Search for the cell housing the specified text and yield its (x, y) center coordinate. 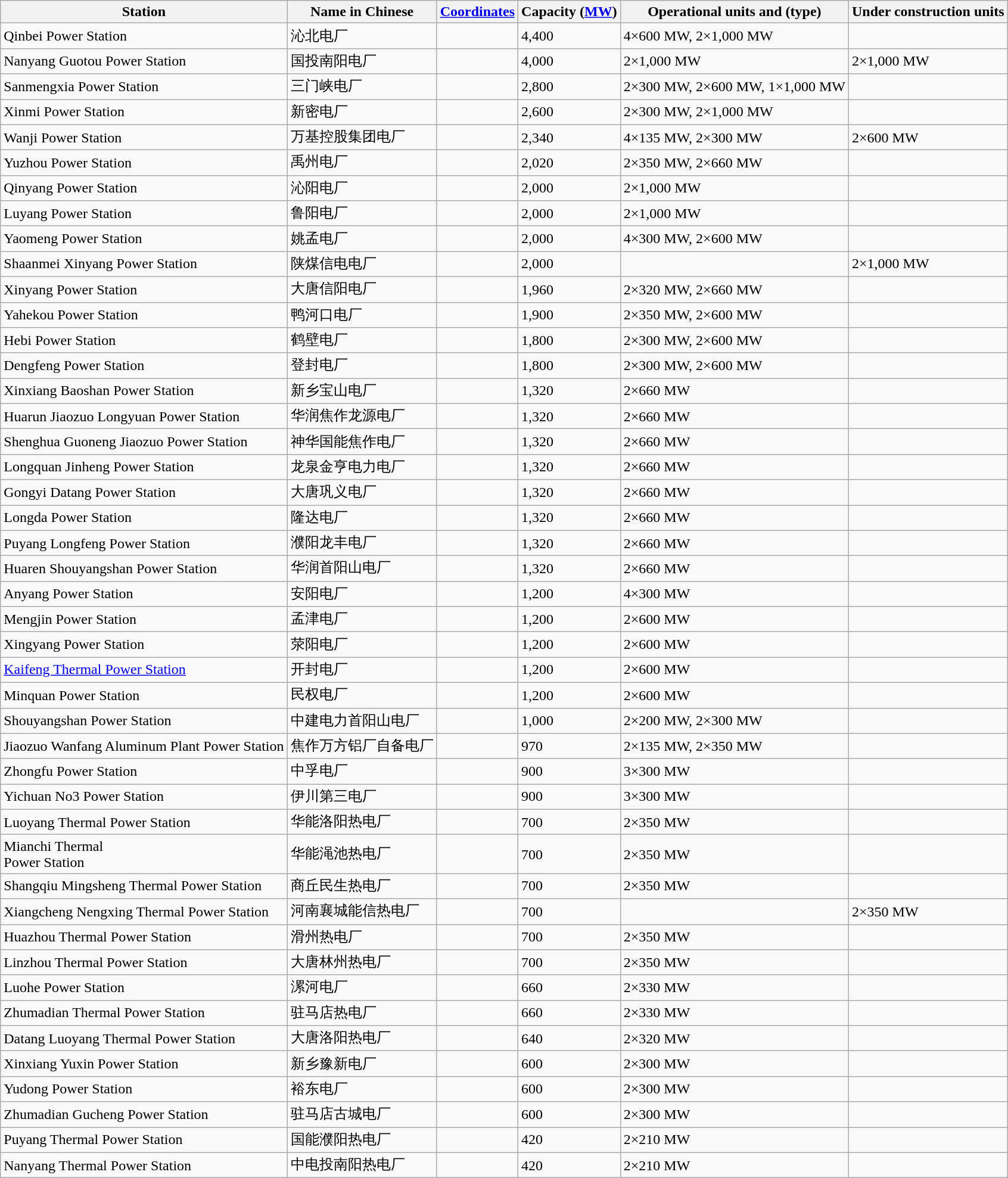
禹州电厂 (362, 163)
孟津电厂 (362, 620)
Puyang Longfeng Power Station (144, 543)
2×350 MW, 2×660 MW (734, 163)
华润焦作龙源电厂 (362, 416)
Gongyi Datang Power Station (144, 492)
新乡宝山电厂 (362, 391)
新乡豫新电厂 (362, 1064)
大唐洛阳热电厂 (362, 1038)
Zhumadian Thermal Power Station (144, 1013)
Minquan Power Station (144, 695)
Zhumadian Gucheng Power Station (144, 1114)
焦作万方铝厂自备电厂 (362, 746)
Longquan Jinheng Power Station (144, 467)
2,800 (570, 87)
民权电厂 (362, 695)
Yaomeng Power Station (144, 238)
Xinxiang Baoshan Power Station (144, 391)
Datang Luoyang Thermal Power Station (144, 1038)
Sanmengxia Power Station (144, 87)
Capacity (MW) (570, 12)
国能濮阳热电厂 (362, 1140)
漯河电厂 (362, 988)
4,400 (570, 36)
1,000 (570, 721)
Luyang Power Station (144, 213)
4×300 MW, 2×600 MW (734, 238)
Mianchi ThermalPower Station (144, 854)
Xinyang Power Station (144, 290)
2×320 MW, 2×660 MW (734, 290)
Puyang Thermal Power Station (144, 1140)
2×200 MW, 2×300 MW (734, 721)
2×300 MW, 2×600 MW, 1×1,000 MW (734, 87)
Yuzhou Power Station (144, 163)
Anyang Power Station (144, 593)
4×135 MW, 2×300 MW (734, 137)
Xinxiang Yuxin Power Station (144, 1064)
万基控股集团电厂 (362, 137)
Coordinates (477, 12)
Jiaozuo Wanfang Aluminum Plant Power Station (144, 746)
中电投南阳热电厂 (362, 1165)
Hebi Power Station (144, 341)
1,900 (570, 315)
Xinmi Power Station (144, 112)
Yudong Power Station (144, 1089)
2×300 MW, 2×1,000 MW (734, 112)
姚孟电厂 (362, 238)
Under construction units (928, 12)
商丘民生热电厂 (362, 887)
Huarun Jiaozuo Longyuan Power Station (144, 416)
驻马店古城电厂 (362, 1114)
鹤壁电厂 (362, 341)
华润首阳山电厂 (362, 568)
Luohe Power Station (144, 988)
三门峡电厂 (362, 87)
2×320 MW (734, 1038)
Dengfeng Power Station (144, 366)
2,020 (570, 163)
2,340 (570, 137)
裕东电厂 (362, 1089)
新密电厂 (362, 112)
沁北电厂 (362, 36)
龙泉金亨电力电厂 (362, 467)
荥阳电厂 (362, 645)
Longda Power Station (144, 518)
970 (570, 746)
Wanji Power Station (144, 137)
安阳电厂 (362, 593)
Linzhou Thermal Power Station (144, 963)
华能渑池热电厂 (362, 854)
Huaren Shouyangshan Power Station (144, 568)
Huazhou Thermal Power Station (144, 937)
Nanyang Thermal Power Station (144, 1165)
Xingyang Power Station (144, 645)
国投南阳电厂 (362, 61)
Kaifeng Thermal Power Station (144, 670)
Yahekou Power Station (144, 315)
滑州热电厂 (362, 937)
Shaanmei Xinyang Power Station (144, 265)
Mengjin Power Station (144, 620)
2×350 MW, 2×600 MW (734, 315)
驻马店热电厂 (362, 1013)
Shangqiu Mingsheng Thermal Power Station (144, 887)
2×135 MW, 2×350 MW (734, 746)
登封电厂 (362, 366)
Shouyangshan Power Station (144, 721)
鲁阳电厂 (362, 213)
2,600 (570, 112)
4,000 (570, 61)
Luoyang Thermal Power Station (144, 822)
Qinbei Power Station (144, 36)
Zhongfu Power Station (144, 771)
陕煤信电电厂 (362, 265)
Name in Chinese (362, 12)
华能洛阳热电厂 (362, 822)
4×600 MW, 2×1,000 MW (734, 36)
4×300 MW (734, 593)
开封电厂 (362, 670)
隆达电厂 (362, 518)
沁阳电厂 (362, 188)
鸭河口电厂 (362, 315)
Xiangcheng Nengxing Thermal Power Station (144, 912)
Station (144, 12)
Shenghua Guoneng Jiaozuo Power Station (144, 442)
1,960 (570, 290)
河南襄城能信热电厂 (362, 912)
Nanyang Guotou Power Station (144, 61)
中孚电厂 (362, 771)
640 (570, 1038)
中建电力首阳山电厂 (362, 721)
伊川第三电厂 (362, 797)
Yichuan No3 Power Station (144, 797)
大唐信阳电厂 (362, 290)
神华国能焦作电厂 (362, 442)
濮阳龙丰电厂 (362, 543)
大唐巩义电厂 (362, 492)
Operational units and (type) (734, 12)
Qinyang Power Station (144, 188)
大唐林州热电厂 (362, 963)
